Detect which cell encompasses the target text, then output its (x, y) center coordinate. 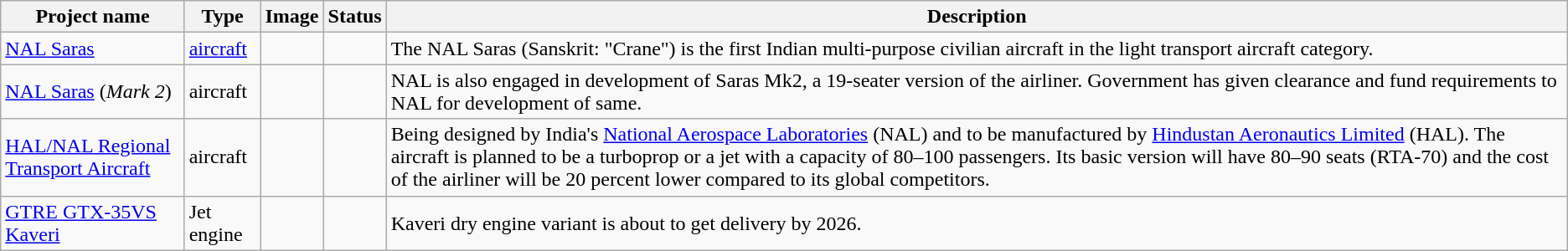
NAL Saras (92, 49)
Kaveri dry engine variant is about to get delivery by 2026. (977, 223)
The NAL Saras (Sanskrit: "Crane") is the first Indian multi-purpose civilian aircraft in the light transport aircraft category. (977, 49)
Image (291, 17)
Jet engine (223, 223)
HAL/NAL Regional Transport Aircraft (92, 157)
NAL Saras (Mark 2) (92, 92)
Description (977, 17)
GTRE GTX-35VS Kaveri (92, 223)
Status (355, 17)
Type (223, 17)
Project name (92, 17)
